Output the [X, Y] coordinate of the center of the cell containing the given text.  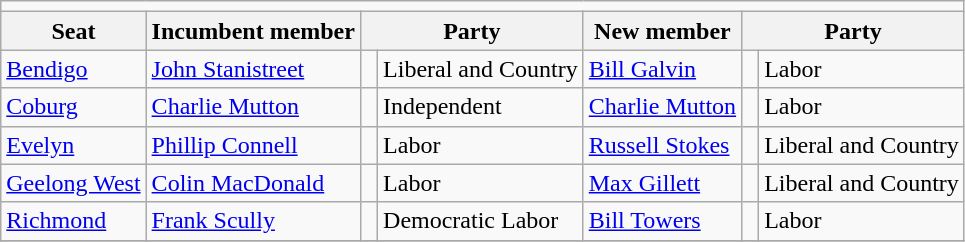
Bendigo [74, 69]
Coburg [74, 107]
Evelyn [74, 145]
Bill Towers [662, 221]
Phillip Connell [253, 145]
Max Gillett [662, 183]
Geelong West [74, 183]
Bill Galvin [662, 69]
New member [662, 31]
Richmond [74, 221]
Incumbent member [253, 31]
Seat [74, 31]
John Stanistreet [253, 69]
Colin MacDonald [253, 183]
Democratic Labor [481, 221]
Russell Stokes [662, 145]
Frank Scully [253, 221]
Independent [481, 107]
